Output the (X, Y) coordinate of the center of the cell containing the given text.  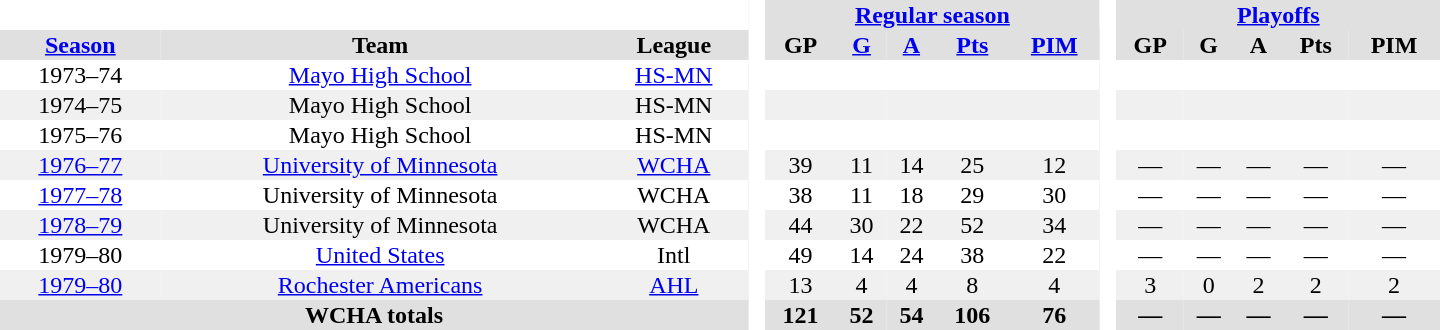
0 (1209, 285)
1977–78 (80, 195)
Rochester Americans (380, 285)
121 (801, 315)
Team (380, 45)
25 (972, 165)
24 (911, 255)
AHL (674, 285)
WCHA totals (374, 315)
12 (1054, 165)
39 (801, 165)
United States (380, 255)
8 (972, 285)
29 (972, 195)
49 (801, 255)
Playoffs (1278, 15)
1978–79 (80, 225)
League (674, 45)
18 (911, 195)
1976–77 (80, 165)
1973–74 (80, 75)
1975–76 (80, 135)
Season (80, 45)
Regular season (932, 15)
44 (801, 225)
3 (1150, 285)
106 (972, 315)
54 (911, 315)
34 (1054, 225)
Intl (674, 255)
13 (801, 285)
76 (1054, 315)
1974–75 (80, 105)
